Find where the given text appears and provide that cell's center as (X, Y) coordinate. 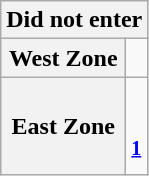
1 (137, 126)
Did not enter (74, 20)
East Zone (64, 126)
West Zone (64, 58)
